Locate the cell with the specified text and output its [x, y] center coordinate. 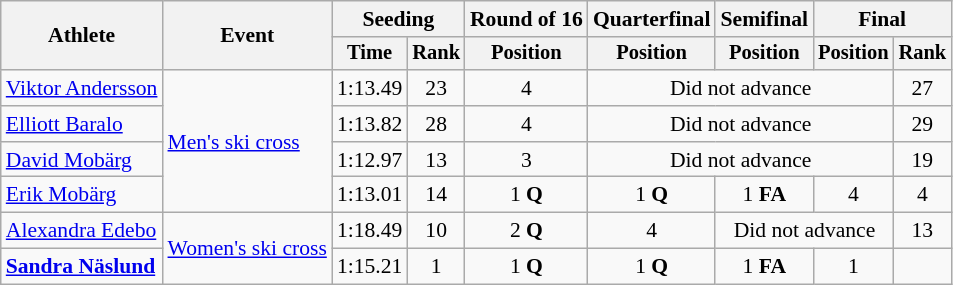
Seeding [398, 19]
Alexandra Edebo [82, 231]
1:12.97 [370, 160]
3 [526, 160]
Quarterfinal [652, 19]
27 [923, 88]
1:13.49 [370, 88]
19 [923, 160]
Viktor Andersson [82, 88]
Elliott Baralo [82, 124]
Event [246, 36]
Final [882, 19]
2 Q [526, 231]
Time [370, 54]
David Mobärg [82, 160]
1:13.82 [370, 124]
Women's ski cross [246, 248]
Men's ski cross [246, 141]
1:18.49 [370, 231]
14 [436, 195]
Erik Mobärg [82, 195]
23 [436, 88]
10 [436, 231]
1:13.01 [370, 195]
29 [923, 124]
Athlete [82, 36]
Semifinal [764, 19]
28 [436, 124]
Sandra Näslund [82, 267]
1:15.21 [370, 267]
Round of 16 [526, 19]
